Identify which cell holds the provided text, then report its (x, y) central coordinate. 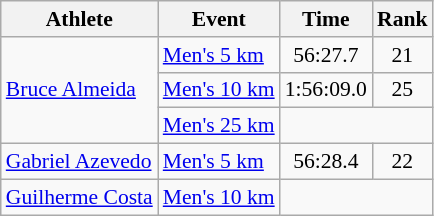
56:28.4 (326, 162)
1:56:09.0 (326, 90)
Time (326, 19)
56:27.7 (326, 55)
Athlete (80, 19)
22 (402, 162)
Bruce Almeida (80, 90)
Gabriel Azevedo (80, 162)
21 (402, 55)
Men's 25 km (219, 126)
Rank (402, 19)
25 (402, 90)
Event (219, 19)
Guilherme Costa (80, 197)
